Output the (X, Y) coordinate of the center of the cell containing the given text.  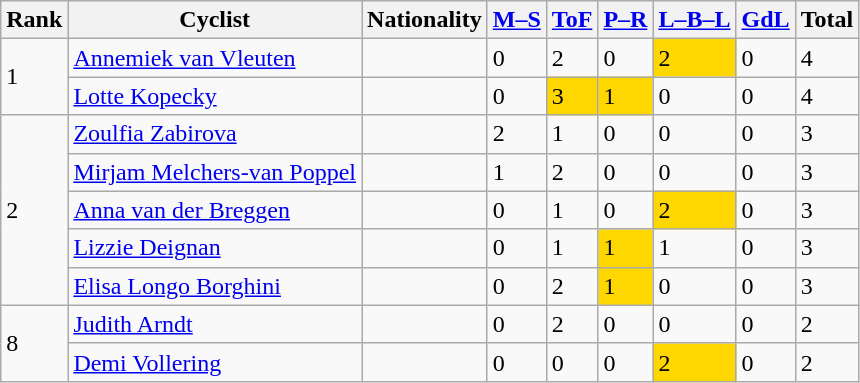
Anna van der Breggen (215, 210)
Total (827, 20)
Elisa Longo Borghini (215, 286)
Annemiek van Vleuten (215, 58)
Nationality (425, 20)
L–B–L (694, 20)
M–S (516, 20)
Zoulfia Zabirova (215, 134)
Rank (34, 20)
8 (34, 343)
Demi Vollering (215, 362)
Cyclist (215, 20)
P–R (626, 20)
ToF (572, 20)
GdL (766, 20)
Mirjam Melchers-van Poppel (215, 172)
Lotte Kopecky (215, 96)
Lizzie Deignan (215, 248)
Judith Arndt (215, 324)
